For the text-containing cell, return its midpoint in (X, Y) coordinate format. 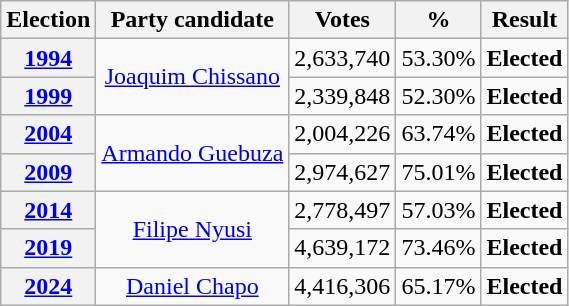
Result (524, 20)
Joaquim Chissano (192, 77)
2,339,848 (342, 96)
4,416,306 (342, 286)
1994 (48, 58)
75.01% (438, 172)
4,639,172 (342, 248)
% (438, 20)
53.30% (438, 58)
73.46% (438, 248)
2,004,226 (342, 134)
52.30% (438, 96)
2,633,740 (342, 58)
Votes (342, 20)
Filipe Nyusi (192, 229)
2009 (48, 172)
2019 (48, 248)
Armando Guebuza (192, 153)
65.17% (438, 286)
2024 (48, 286)
2,778,497 (342, 210)
2004 (48, 134)
2014 (48, 210)
Election (48, 20)
Party candidate (192, 20)
63.74% (438, 134)
2,974,627 (342, 172)
Daniel Chapo (192, 286)
57.03% (438, 210)
1999 (48, 96)
